Find where the given text appears and provide that cell's center as (X, Y) coordinate. 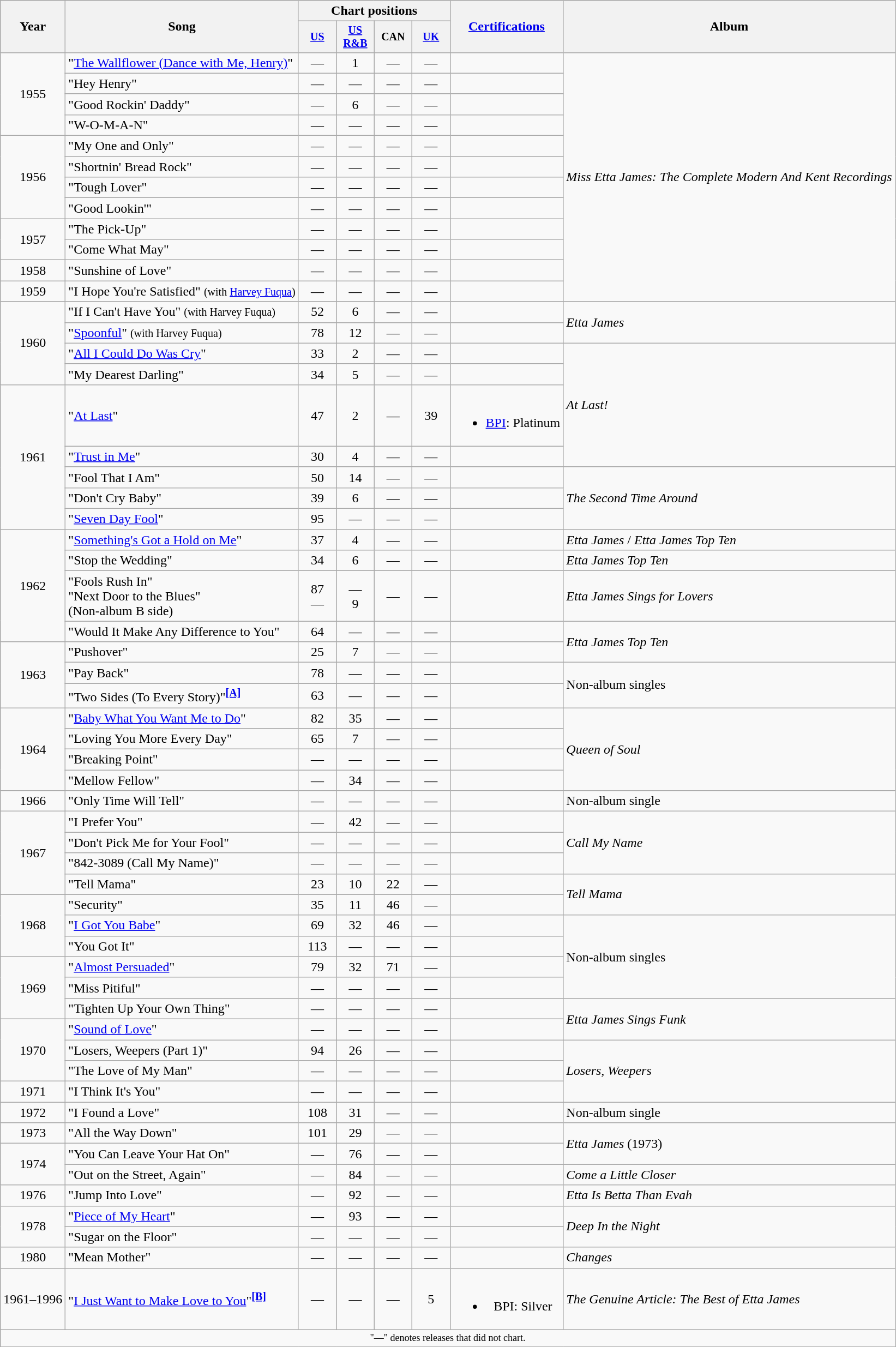
"Breaking Point" (182, 760)
Etta Is Betta Than Evah (729, 1195)
1963 (33, 675)
"Fools Rush In""Next Door to the Blues"(Non-album B side) (182, 596)
"Only Time Will Tell" (182, 801)
Etta James Sings for Lovers (729, 596)
Song (182, 27)
Come a Little Closer (729, 1175)
"Piece of My Heart" (182, 1216)
"My One and Only" (182, 146)
Chart positions (374, 11)
"Something's Got a Hold on Me" (182, 540)
1978 (33, 1226)
"The Pick-Up" (182, 229)
At Last! (729, 405)
"Almost Persuaded" (182, 967)
"Good Rockin' Daddy" (182, 104)
94 (317, 1050)
93 (356, 1216)
1 (356, 63)
"Would It Make Any Difference to You" (182, 632)
"I Found a Love" (182, 1113)
1969 (33, 988)
1974 (33, 1164)
1957 (33, 239)
"I Prefer You" (182, 822)
Tell Mama (729, 894)
"Sunshine of Love" (182, 270)
30 (317, 456)
"Loving You More Every Day" (182, 739)
101 (317, 1133)
"At Last" (182, 416)
1964 (33, 749)
"Don't Cry Baby" (182, 498)
"Two Sides (To Every Story)"[A] (182, 696)
"My Dearest Darling" (182, 374)
Etta James Sings Funk (729, 1019)
1967 (33, 853)
1961 (33, 457)
"Stop the Wedding" (182, 561)
"Jump Into Love" (182, 1195)
"Miss Pitiful" (182, 988)
Etta James (1973) (729, 1144)
"Hey Henry" (182, 83)
63 (317, 696)
"842-3089 (Call My Name)" (182, 863)
12 (356, 333)
"Sound of Love" (182, 1029)
Certifications (507, 27)
"Don't Pick Me for Your Fool" (182, 843)
52 (317, 312)
82 (317, 718)
69 (317, 925)
14 (356, 477)
"Come What May" (182, 250)
23 (317, 884)
79 (317, 967)
31 (356, 1113)
25 (317, 652)
The Second Time Around (729, 498)
50 (317, 477)
—9 (356, 596)
26 (356, 1050)
1959 (33, 291)
Album (729, 27)
"I Think It's You" (182, 1092)
1970 (33, 1050)
"Mellow Fellow" (182, 780)
1972 (33, 1113)
"You Got It" (182, 946)
Deep In the Night (729, 1226)
"Shortnin' Bread Rock" (182, 167)
65 (317, 739)
Call My Name (729, 843)
108 (317, 1113)
Queen of Soul (729, 749)
71 (393, 967)
33 (317, 353)
"If I Can't Have You" (with Harvey Fuqua) (182, 312)
1968 (33, 925)
42 (356, 822)
92 (356, 1195)
1960 (33, 343)
"I Got You Babe" (182, 925)
"W-O-M-A-N" (182, 125)
1961–1996 (33, 1299)
BPI: Platinum (507, 416)
"You Can Leave Your Hat On" (182, 1154)
Miss Etta James: The Complete Modern And Kent Recordings (729, 177)
"The Love of My Man" (182, 1071)
1958 (33, 270)
1956 (33, 177)
1973 (33, 1133)
"Tell Mama" (182, 884)
"Mean Mother" (182, 1258)
Etta James / Etta James Top Ten (729, 540)
Etta James (729, 322)
64 (317, 632)
"All I Could Do Was Cry" (182, 353)
"Security" (182, 905)
113 (317, 946)
"The Wallflower (Dance with Me, Henry)" (182, 63)
Changes (729, 1258)
"Seven Day Fool" (182, 519)
1955 (33, 94)
1966 (33, 801)
76 (356, 1154)
"Spoonful" (with Harvey Fuqua) (182, 333)
87— (317, 596)
29 (356, 1133)
The Genuine Article: The Best of Etta James (729, 1299)
11 (356, 905)
"Sugar on the Floor" (182, 1237)
"I Hope You're Satisfied" (with Harvey Fuqua) (182, 291)
"Baby What You Want Me to Do" (182, 718)
95 (317, 519)
"Pay Back" (182, 673)
1976 (33, 1195)
US (317, 37)
22 (393, 884)
"Good Lookin'" (182, 208)
US R&B (356, 37)
1980 (33, 1258)
"—" denotes releases that did not chart. (448, 1338)
Year (33, 27)
10 (356, 884)
UK (431, 37)
1962 (33, 586)
BPI: Silver (507, 1299)
1971 (33, 1092)
"Pushover" (182, 652)
84 (356, 1175)
"Out on the Street, Again" (182, 1175)
"Tighten Up Your Own Thing" (182, 1008)
"Trust in Me" (182, 456)
"Tough Lover" (182, 188)
37 (317, 540)
47 (317, 416)
"Fool That I Am" (182, 477)
"I Just Want to Make Love to You"[B] (182, 1299)
"All the Way Down" (182, 1133)
Losers, Weepers (729, 1071)
"Losers, Weepers (Part 1)" (182, 1050)
CAN (393, 37)
